Identify which cell holds the provided text, then report its [x, y] central coordinate. 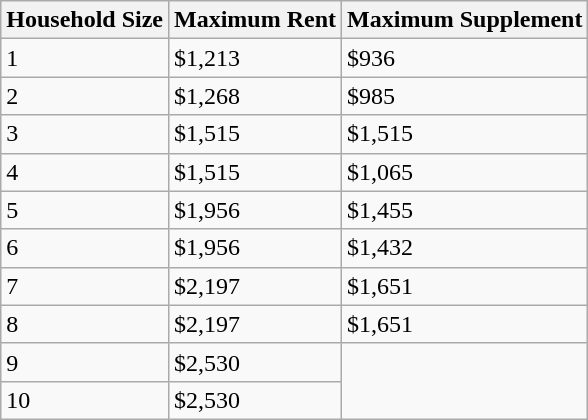
1 [85, 58]
$1,455 [465, 210]
$1,268 [256, 96]
Maximum Rent [256, 20]
$985 [465, 96]
Maximum Supplement [465, 20]
$1,065 [465, 172]
$1,213 [256, 58]
6 [85, 248]
4 [85, 172]
$936 [465, 58]
$1,432 [465, 248]
7 [85, 286]
Household Size [85, 20]
3 [85, 134]
10 [85, 400]
9 [85, 362]
2 [85, 96]
5 [85, 210]
8 [85, 324]
